Return the [x, y] coordinate for the center point of the cell that contains the specified text.  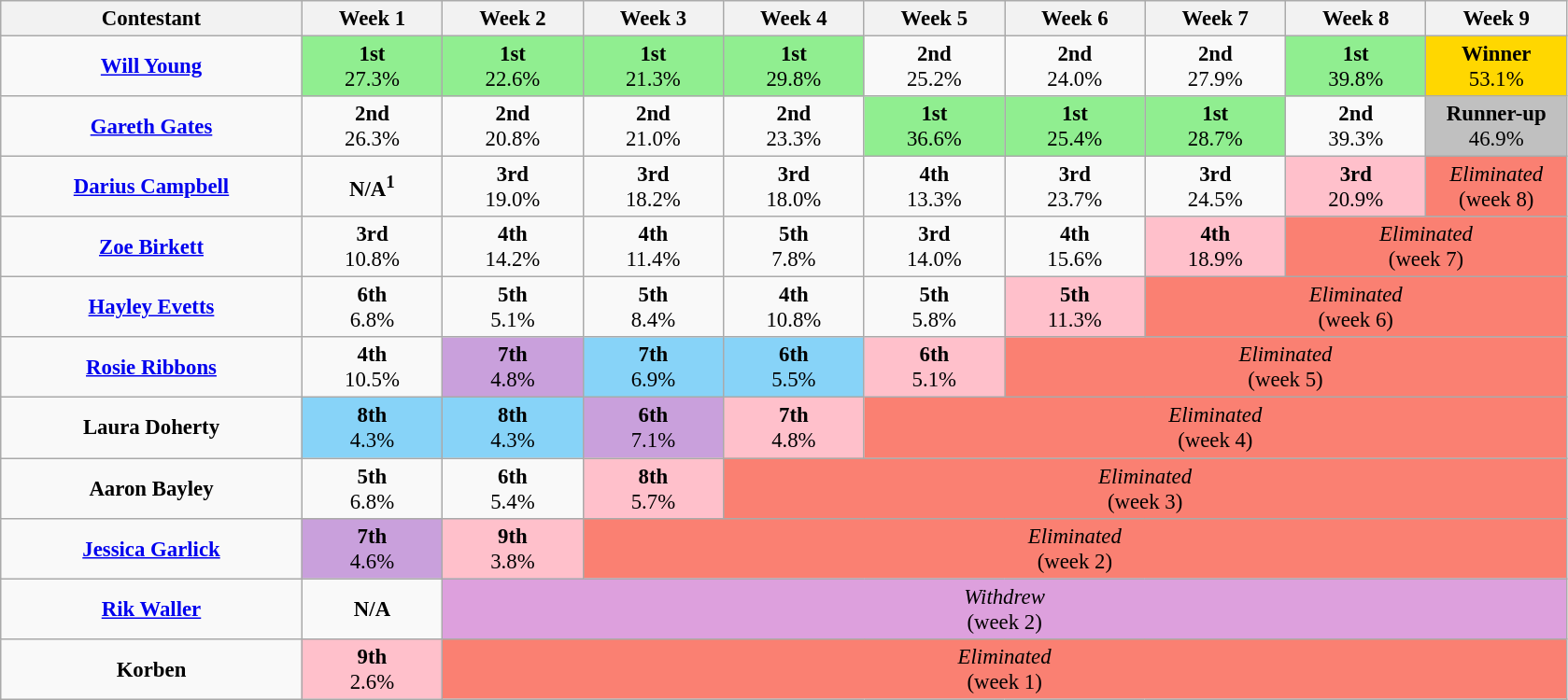
Eliminated(week 4) [1215, 427]
Darius Campbell [151, 187]
6th5.4% [513, 489]
6th5.5% [794, 368]
N/A [372, 609]
3rd19.0% [513, 187]
1st25.4% [1075, 127]
Winner53.1% [1496, 67]
2nd23.3% [794, 127]
Korben [151, 668]
Hayley Evetts [151, 308]
Eliminated(week 7) [1427, 246]
Week 9 [1496, 19]
5th6.8% [372, 489]
2nd25.2% [934, 67]
Week 5 [934, 19]
3rd18.2% [653, 187]
2nd27.9% [1215, 67]
9th3.8% [513, 549]
3rd20.9% [1356, 187]
5th8.4% [653, 308]
Will Young [151, 67]
4th11.4% [653, 246]
2nd20.8% [513, 127]
8th5.7% [653, 489]
5th5.1% [513, 308]
Eliminated(week 2) [1074, 549]
Week 3 [653, 19]
2nd26.3% [372, 127]
5th7.8% [794, 246]
1st21.3% [653, 67]
2nd39.3% [1356, 127]
3rd18.0% [794, 187]
1st36.6% [934, 127]
7th4.6% [372, 549]
3rd23.7% [1075, 187]
9th2.6% [372, 668]
3rd24.5% [1215, 187]
Zoe Birkett [151, 246]
6th7.1% [653, 427]
3rd10.8% [372, 246]
Week 6 [1075, 19]
Eliminated(week 1) [1005, 668]
1st29.8% [794, 67]
Contestant [151, 19]
4th14.2% [513, 246]
4th10.5% [372, 368]
Withdrew(week 2) [1005, 609]
7th6.9% [653, 368]
Week 7 [1215, 19]
2nd21.0% [653, 127]
1st27.3% [372, 67]
N/A1 [372, 187]
5th5.8% [934, 308]
4th15.6% [1075, 246]
4th13.3% [934, 187]
Week 2 [513, 19]
Aaron Bayley [151, 489]
1st28.7% [1215, 127]
2nd24.0% [1075, 67]
6th5.1% [934, 368]
6th6.8% [372, 308]
Eliminated(week 6) [1356, 308]
Gareth Gates [151, 127]
Week 1 [372, 19]
5th11.3% [1075, 308]
Rosie Ribbons [151, 368]
Week 4 [794, 19]
Laura Doherty [151, 427]
Week 8 [1356, 19]
Eliminated(week 5) [1286, 368]
4th18.9% [1215, 246]
1st22.6% [513, 67]
Rik Waller [151, 609]
Eliminated(week 8) [1496, 187]
Eliminated(week 3) [1145, 489]
1st39.8% [1356, 67]
Runner-up46.9% [1496, 127]
Jessica Garlick [151, 549]
3rd14.0% [934, 246]
4th10.8% [794, 308]
